Provide the (x, y) coordinate of the cell's center where the given text is located.  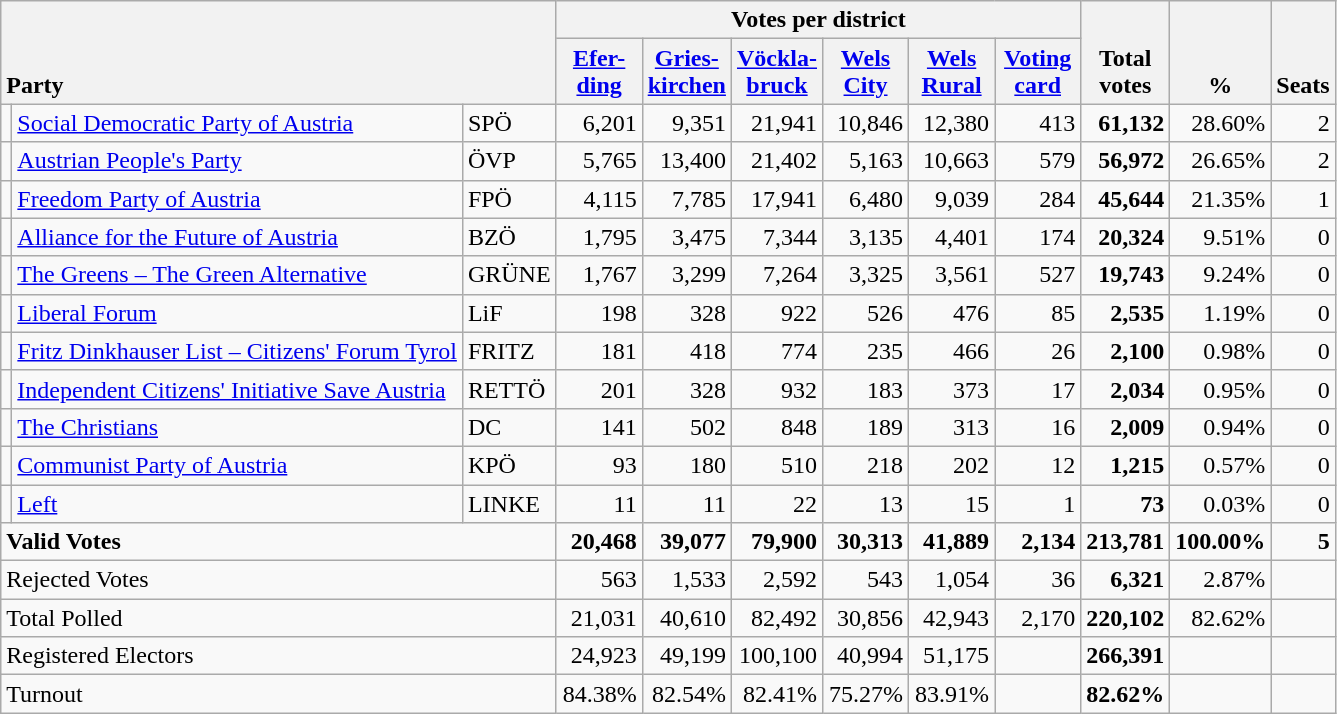
LiF (509, 313)
Fritz Dinkhauser List – Citizens' Forum Tyrol (238, 351)
40,994 (866, 656)
13,400 (686, 161)
79,900 (776, 542)
6,201 (599, 123)
266,391 (1126, 656)
5 (1303, 542)
The Greens – The Green Alternative (238, 275)
502 (686, 427)
527 (1038, 275)
0.98% (1220, 351)
284 (1038, 199)
3,561 (952, 275)
Turnout (278, 694)
GRÜNE (509, 275)
213,781 (1126, 542)
476 (952, 313)
848 (776, 427)
9.51% (1220, 237)
RETTÖ (509, 389)
189 (866, 427)
2,134 (1038, 542)
0.95% (1220, 389)
220,102 (1126, 618)
12 (1038, 465)
0.03% (1220, 503)
BZÖ (509, 237)
36 (1038, 580)
313 (952, 427)
24,923 (599, 656)
3,475 (686, 237)
41,889 (952, 542)
WelsCity (866, 72)
1,533 (686, 580)
202 (952, 465)
Votes per district (818, 20)
Total Polled (278, 618)
922 (776, 313)
KPÖ (509, 465)
174 (1038, 237)
82.54% (686, 694)
Gries-kirchen (686, 72)
2,009 (1126, 427)
Valid Votes (278, 542)
22 (776, 503)
Registered Electors (278, 656)
26 (1038, 351)
12,380 (952, 123)
56,972 (1126, 161)
Freedom Party of Austria (238, 199)
Efer-ding (599, 72)
FRITZ (509, 351)
17 (1038, 389)
413 (1038, 123)
0.94% (1220, 427)
3,299 (686, 275)
Independent Citizens' Initiative Save Austria (238, 389)
Totalvotes (1126, 52)
Alliance for the Future of Austria (238, 237)
13 (866, 503)
Liberal Forum (238, 313)
Communist Party of Austria (238, 465)
Left (238, 503)
9.24% (1220, 275)
19,743 (1126, 275)
82,492 (776, 618)
30,313 (866, 542)
Vöckla-bruck (776, 72)
2,592 (776, 580)
84.38% (599, 694)
10,846 (866, 123)
21,031 (599, 618)
Austrian People's Party (238, 161)
4,401 (952, 237)
2,034 (1126, 389)
2.87% (1220, 580)
Rejected Votes (278, 580)
16 (1038, 427)
1.19% (1220, 313)
20,468 (599, 542)
82.41% (776, 694)
6,480 (866, 199)
0.57% (1220, 465)
1,054 (952, 580)
73 (1126, 503)
466 (952, 351)
100.00% (1220, 542)
7,785 (686, 199)
28.60% (1220, 123)
49,199 (686, 656)
201 (599, 389)
85 (1038, 313)
6,321 (1126, 580)
7,264 (776, 275)
4,115 (599, 199)
83.91% (952, 694)
FPÖ (509, 199)
579 (1038, 161)
Seats (1303, 52)
21.35% (1220, 199)
Party (278, 52)
42,943 (952, 618)
2,535 (1126, 313)
5,765 (599, 161)
45,644 (1126, 199)
93 (599, 465)
932 (776, 389)
75.27% (866, 694)
183 (866, 389)
SPÖ (509, 123)
1,767 (599, 275)
21,402 (776, 161)
39,077 (686, 542)
181 (599, 351)
9,351 (686, 123)
510 (776, 465)
563 (599, 580)
ÖVP (509, 161)
5,163 (866, 161)
20,324 (1126, 237)
418 (686, 351)
17,941 (776, 199)
7,344 (776, 237)
1,795 (599, 237)
WelsRural (952, 72)
Social Democratic Party of Austria (238, 123)
141 (599, 427)
100,100 (776, 656)
51,175 (952, 656)
61,132 (1126, 123)
30,856 (866, 618)
LINKE (509, 503)
1,215 (1126, 465)
198 (599, 313)
774 (776, 351)
DC (509, 427)
3,135 (866, 237)
2,170 (1038, 618)
235 (866, 351)
218 (866, 465)
Votingcard (1038, 72)
180 (686, 465)
3,325 (866, 275)
10,663 (952, 161)
15 (952, 503)
The Christians (238, 427)
21,941 (776, 123)
9,039 (952, 199)
526 (866, 313)
2,100 (1126, 351)
% (1220, 52)
373 (952, 389)
26.65% (1220, 161)
543 (866, 580)
40,610 (686, 618)
